Scan for the cell matching the given text and deliver its (x, y) coordinate at center. 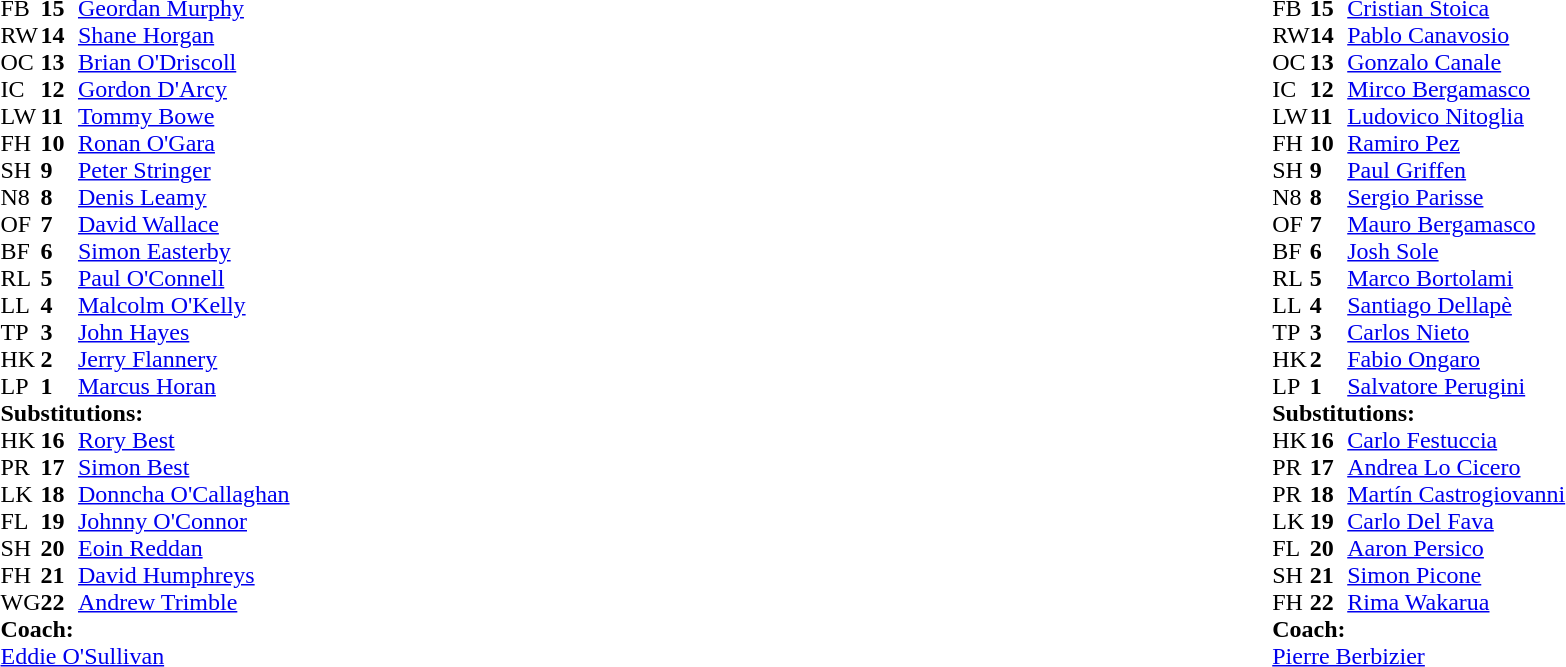
Rory Best (184, 440)
Donncha O'Callaghan (184, 494)
Simon Picone (1456, 576)
Aaron Persico (1456, 548)
Santiago Dellapè (1456, 306)
Josh Sole (1456, 252)
Pablo Canavosio (1456, 36)
Ludovico Nitoglia (1456, 116)
Simon Best (184, 468)
Fabio Ongaro (1456, 360)
Gonzalo Canale (1456, 62)
David Humphreys (184, 576)
Marco Bortolami (1456, 278)
Eoin Reddan (184, 548)
Ramiro Pez (1456, 144)
David Wallace (184, 224)
Denis Leamy (184, 198)
Martín Castrogiovanni (1456, 494)
Tommy Bowe (184, 116)
Salvatore Perugini (1456, 386)
WG (20, 602)
John Hayes (184, 332)
Mirco Bergamasco (1456, 90)
Paul O'Connell (184, 278)
Andrew Trimble (184, 602)
Andrea Lo Cicero (1456, 468)
Mauro Bergamasco (1456, 224)
Johnny O'Connor (184, 522)
Malcolm O'Kelly (184, 306)
Paul Griffen (1456, 170)
Rima Wakarua (1456, 602)
Peter Stringer (184, 170)
Brian O'Driscoll (184, 62)
Jerry Flannery (184, 360)
Gordon D'Arcy (184, 90)
Sergio Parisse (1456, 198)
Simon Easterby (184, 252)
Shane Horgan (184, 36)
Carlos Nieto (1456, 332)
Carlo Festuccia (1456, 440)
Marcus Horan (184, 386)
Carlo Del Fava (1456, 522)
Ronan O'Gara (184, 144)
